Return the [x, y] coordinate for the center point of the cell that contains the specified text.  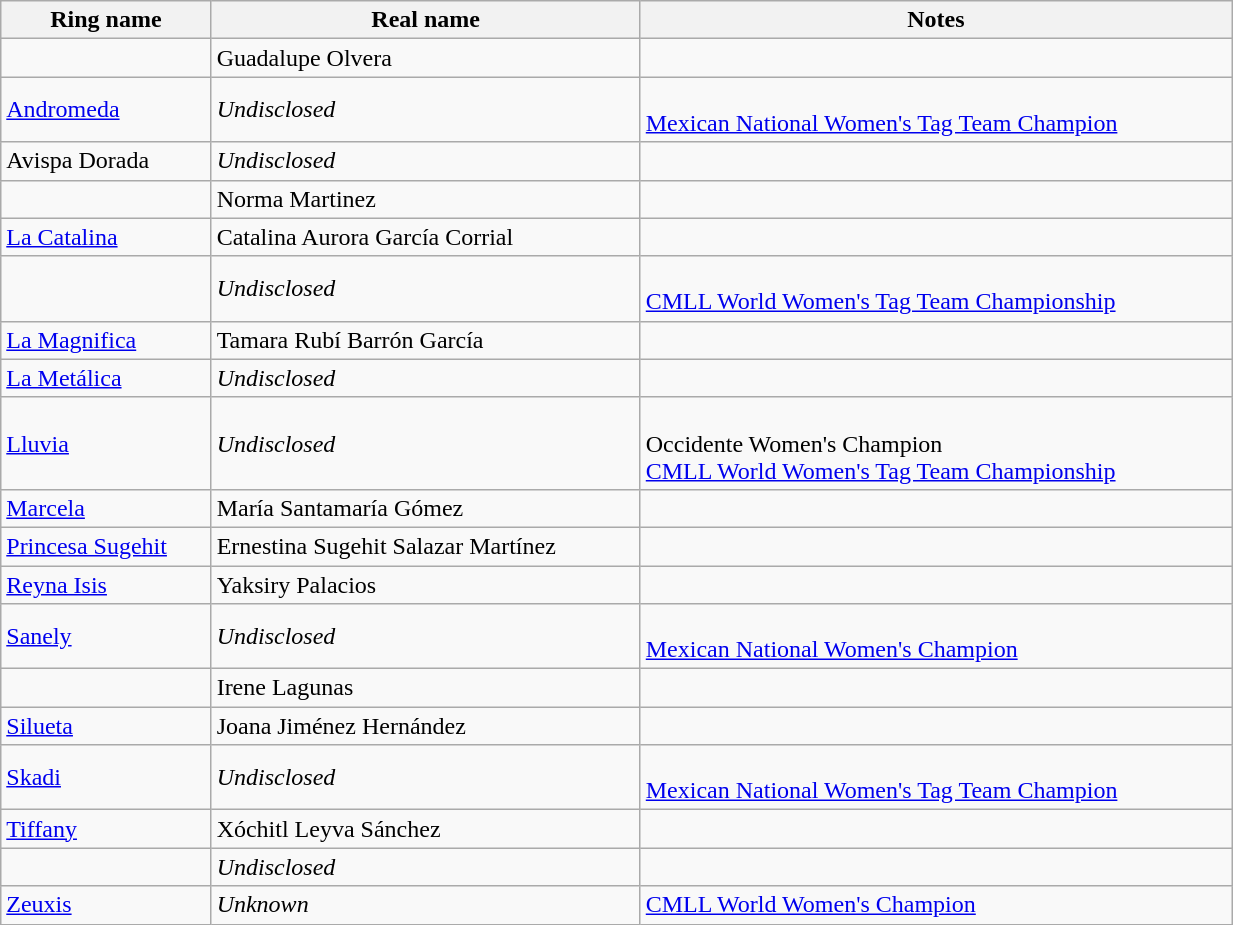
Ring name [106, 20]
Occidente Women's ChampionCMLL World Women's Tag Team Championship [936, 443]
Tiffany [106, 829]
Tamara Rubí Barrón García [426, 340]
CMLL World Women's Champion [936, 905]
Skadi [106, 778]
Princesa Sugehit [106, 546]
Andromeda [106, 110]
Real name [426, 20]
Irene Lagunas [426, 688]
CMLL World Women's Tag Team Championship [936, 288]
Marcela [106, 508]
María Santamaría Gómez [426, 508]
Reyna Isis [106, 585]
Joana Jiménez Hernández [426, 726]
Yaksiry Palacios [426, 585]
Silueta [106, 726]
Xóchitl Leyva Sánchez [426, 829]
La Magnifica [106, 340]
La Catalina [106, 237]
Norma Martinez [426, 199]
Ernestina Sugehit Salazar Martínez [426, 546]
Mexican National Women's Champion [936, 636]
Unknown [426, 905]
Notes [936, 20]
Sanely [106, 636]
Lluvia [106, 443]
Zeuxis [106, 905]
Avispa Dorada [106, 161]
La Metálica [106, 378]
Guadalupe Olvera [426, 58]
Catalina Aurora García Corrial [426, 237]
